Locate the cell with the specified text and output its (X, Y) center coordinate. 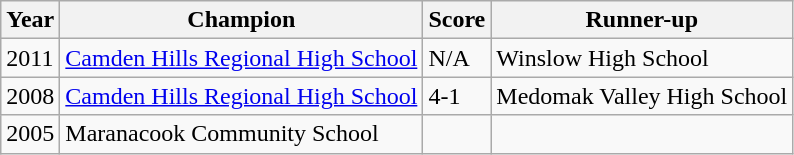
Winslow High School (642, 58)
2011 (30, 58)
2008 (30, 96)
Maranacook Community School (242, 134)
Runner-up (642, 20)
Champion (242, 20)
4-1 (457, 96)
Medomak Valley High School (642, 96)
Score (457, 20)
Year (30, 20)
N/A (457, 58)
2005 (30, 134)
